Detect which cell encompasses the target text, then output its (X, Y) center coordinate. 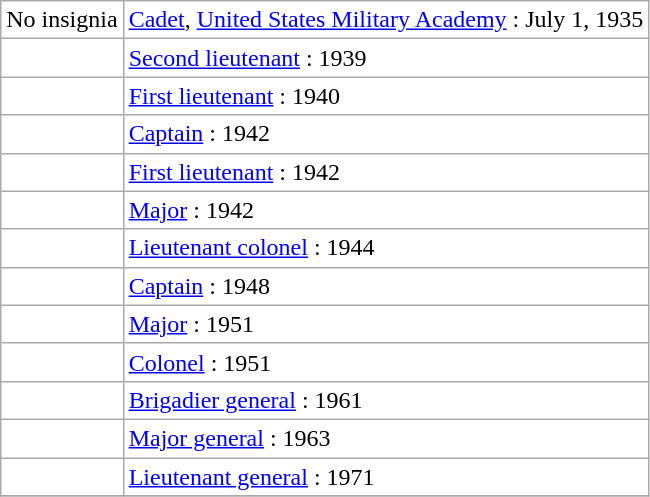
First lieutenant : 1940 (386, 96)
Brigadier general : 1961 (386, 400)
Second lieutenant : 1939 (386, 58)
Major : 1942 (386, 210)
Captain : 1948 (386, 286)
Cadet, United States Military Academy : July 1, 1935 (386, 20)
Lieutenant colonel : 1944 (386, 248)
Captain : 1942 (386, 134)
Major general : 1963 (386, 438)
Lieutenant general : 1971 (386, 477)
Major : 1951 (386, 324)
No insignia (62, 20)
Colonel : 1951 (386, 362)
First lieutenant : 1942 (386, 172)
